Detect which cell encompasses the target text, then output its (X, Y) center coordinate. 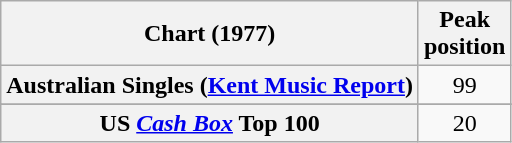
Chart (1977) (210, 34)
Australian Singles (Kent Music Report) (210, 85)
99 (464, 85)
20 (464, 123)
Peakposition (464, 34)
US Cash Box Top 100 (210, 123)
